For the text-containing cell, return its midpoint in [x, y] coordinate format. 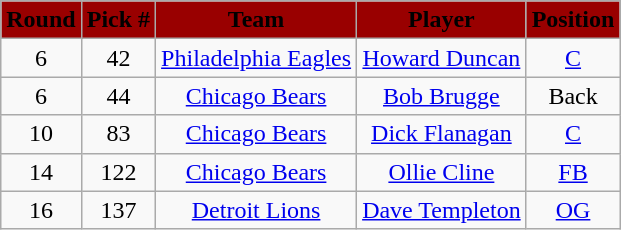
Player [442, 20]
Dave Templeton [442, 210]
14 [41, 172]
42 [118, 58]
10 [41, 134]
Detroit Lions [256, 210]
Dick Flanagan [442, 134]
122 [118, 172]
Bob Brugge [442, 96]
Philadelphia Eagles [256, 58]
Howard Duncan [442, 58]
83 [118, 134]
Round [41, 20]
Team [256, 20]
Back [573, 96]
137 [118, 210]
Position [573, 20]
44 [118, 96]
OG [573, 210]
Ollie Cline [442, 172]
FB [573, 172]
Pick # [118, 20]
16 [41, 210]
